Detect which cell encompasses the target text, then output its [x, y] center coordinate. 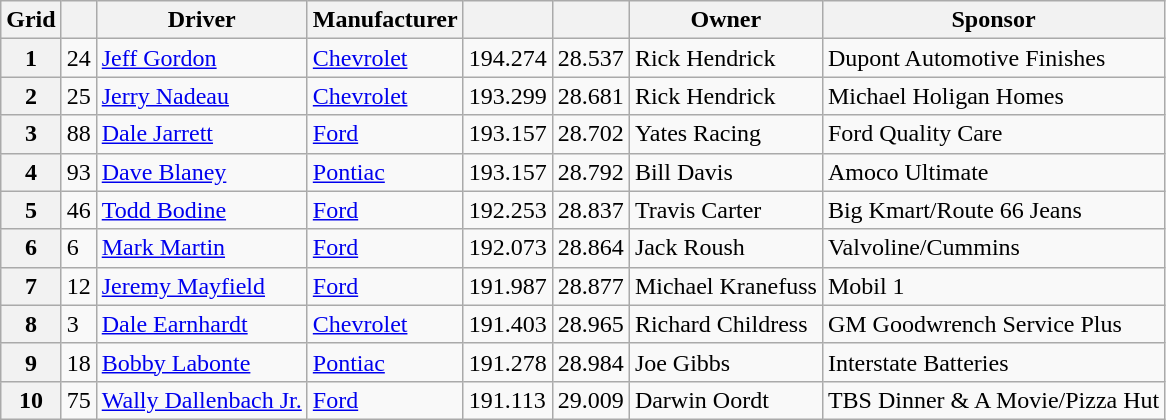
88 [78, 134]
Ford Quality Care [993, 134]
93 [78, 172]
Big Kmart/Route 66 Jeans [993, 210]
Joe Gibbs [726, 362]
2 [31, 96]
5 [31, 210]
Travis Carter [726, 210]
Dupont Automotive Finishes [993, 58]
1 [31, 58]
Sponsor [993, 20]
46 [78, 210]
Mobil 1 [993, 286]
194.274 [508, 58]
192.253 [508, 210]
Mark Martin [202, 248]
Amoco Ultimate [993, 172]
Valvoline/Cummins [993, 248]
193.299 [508, 96]
28.837 [590, 210]
28.537 [590, 58]
28.877 [590, 286]
192.073 [508, 248]
GM Goodwrench Service Plus [993, 324]
4 [31, 172]
Wally Dallenbach Jr. [202, 400]
28.702 [590, 134]
18 [78, 362]
Interstate Batteries [993, 362]
28.864 [590, 248]
Jack Roush [726, 248]
28.792 [590, 172]
Bobby Labonte [202, 362]
Michael Holigan Homes [993, 96]
191.113 [508, 400]
191.278 [508, 362]
Bill Davis [726, 172]
Jeremy Mayfield [202, 286]
12 [78, 286]
191.987 [508, 286]
75 [78, 400]
Richard Childress [726, 324]
28.681 [590, 96]
28.965 [590, 324]
Dave Blaney [202, 172]
Grid [31, 20]
TBS Dinner & A Movie/Pizza Hut [993, 400]
Darwin Oordt [726, 400]
191.403 [508, 324]
10 [31, 400]
Yates Racing [726, 134]
Michael Kranefuss [726, 286]
Manufacturer [385, 20]
25 [78, 96]
8 [31, 324]
Todd Bodine [202, 210]
Jeff Gordon [202, 58]
Dale Jarrett [202, 134]
28.984 [590, 362]
9 [31, 362]
Owner [726, 20]
7 [31, 286]
Driver [202, 20]
Dale Earnhardt [202, 324]
Jerry Nadeau [202, 96]
29.009 [590, 400]
24 [78, 58]
